Identify which cell holds the provided text, then report its (x, y) central coordinate. 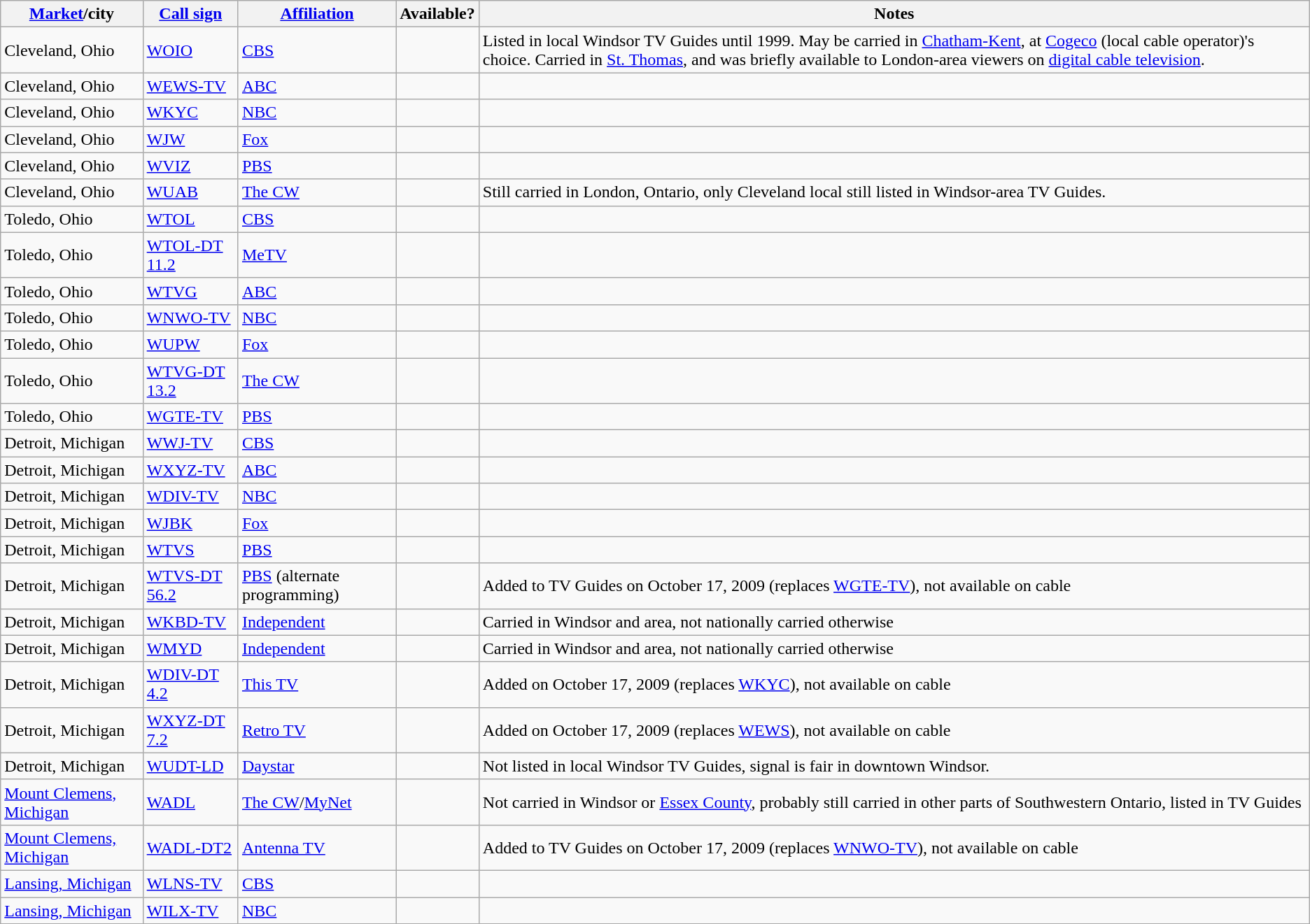
Not carried in Windsor or Essex County, probably still carried in other parts of Southwestern Ontario, listed in TV Guides (894, 802)
WTVG-DT 13.2 (190, 381)
WUPW (190, 344)
Not listed in local Windsor TV Guides, signal is fair in downtown Windsor. (894, 766)
Available? (438, 14)
WJBK (190, 523)
WKBD-TV (190, 622)
Market/city (71, 14)
Added on October 17, 2009 (replaces WEWS), not available on cable (894, 730)
WVIZ (190, 166)
PBS (alternate programming) (316, 586)
WDIV-DT 4.2 (190, 684)
WADL-DT2 (190, 848)
WXYZ-TV (190, 470)
This TV (316, 684)
WUAB (190, 192)
Antenna TV (316, 848)
WTVS (190, 550)
WEWS-TV (190, 86)
WTVS-DT 56.2 (190, 586)
WGTE-TV (190, 417)
WOIO (190, 50)
WDIV-TV (190, 497)
WXYZ-DT 7.2 (190, 730)
Daystar (316, 766)
Added to TV Guides on October 17, 2009 (replaces WGTE-TV), not available on cable (894, 586)
WUDT-LD (190, 766)
Call sign (190, 14)
WILX-TV (190, 910)
WTOL (190, 219)
WJW (190, 139)
Added to TV Guides on October 17, 2009 (replaces WNWO-TV), not available on cable (894, 848)
WWJ-TV (190, 443)
Added on October 17, 2009 (replaces WKYC), not available on cable (894, 684)
WNWO-TV (190, 318)
WMYD (190, 648)
MeTV (316, 255)
WTOL-DT 11.2 (190, 255)
WTVG (190, 291)
WADL (190, 802)
WKYC (190, 113)
The CW/MyNet (316, 802)
Affiliation (316, 14)
Retro TV (316, 730)
Notes (894, 14)
Still carried in London, Ontario, only Cleveland local still listed in Windsor-area TV Guides. (894, 192)
WLNS-TV (190, 883)
